Detect which cell encompasses the target text, then output its [x, y] center coordinate. 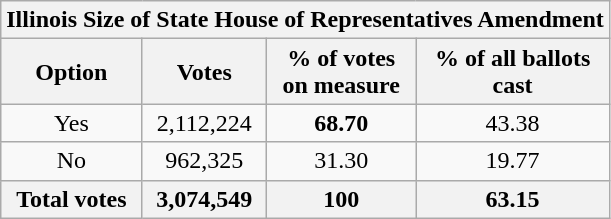
962,325 [204, 161]
No [72, 161]
31.30 [340, 161]
Option [72, 72]
19.77 [512, 161]
Yes [72, 123]
% of all ballotscast [512, 72]
100 [340, 199]
Votes [204, 72]
Total votes [72, 199]
Illinois Size of State House of Representatives Amendment [306, 20]
68.70 [340, 123]
43.38 [512, 123]
63.15 [512, 199]
% of voteson measure [340, 72]
3,074,549 [204, 199]
2,112,224 [204, 123]
